From the cell containing the given text, extract its center point as (X, Y) coordinate. 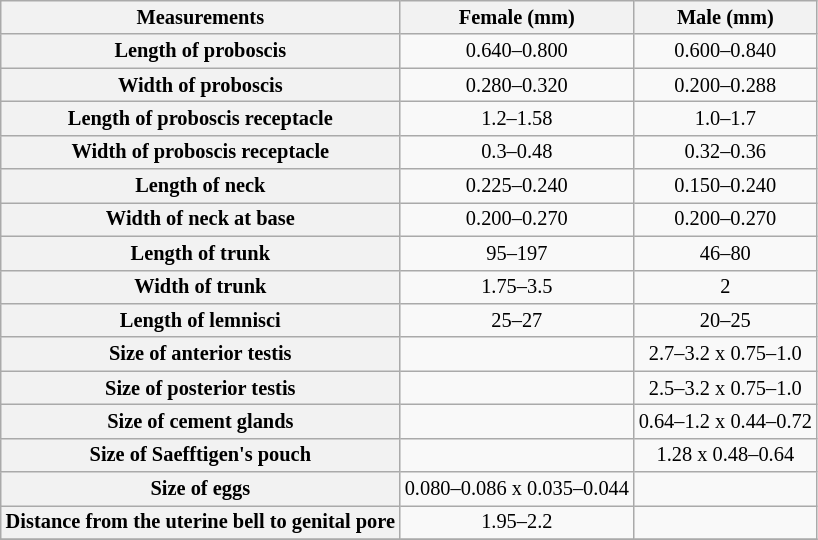
Width of proboscis (200, 85)
0.3–0.48 (517, 152)
Size of anterior testis (200, 354)
1.28 x 0.48–0.64 (726, 455)
20–25 (726, 320)
Width of trunk (200, 287)
Size of eggs (200, 489)
2.7–3.2 x 0.75–1.0 (726, 354)
Length of lemnisci (200, 320)
Size of posterior testis (200, 388)
1.2–1.58 (517, 118)
Length of neck (200, 186)
0.640–0.800 (517, 51)
Distance from the uterine bell to genital pore (200, 522)
Size of cement glands (200, 421)
0.600–0.840 (726, 51)
Male (mm) (726, 17)
2 (726, 287)
0.225–0.240 (517, 186)
Female (mm) (517, 17)
0.280–0.320 (517, 85)
Length of trunk (200, 253)
Measurements (200, 17)
95–197 (517, 253)
0.080–0.086 x 0.035–0.044 (517, 489)
1.95–2.2 (517, 522)
0.200–0.288 (726, 85)
46–80 (726, 253)
1.0–1.7 (726, 118)
Width of neck at base (200, 219)
Width of proboscis receptacle (200, 152)
0.32–0.36 (726, 152)
Length of proboscis (200, 51)
Length of proboscis receptacle (200, 118)
25–27 (517, 320)
0.150–0.240 (726, 186)
1.75–3.5 (517, 287)
0.64–1.2 x 0.44–0.72 (726, 421)
2.5–3.2 x 0.75–1.0 (726, 388)
Size of Saefftigen's pouch (200, 455)
